Return (X, Y) of the center of cell containing provided text 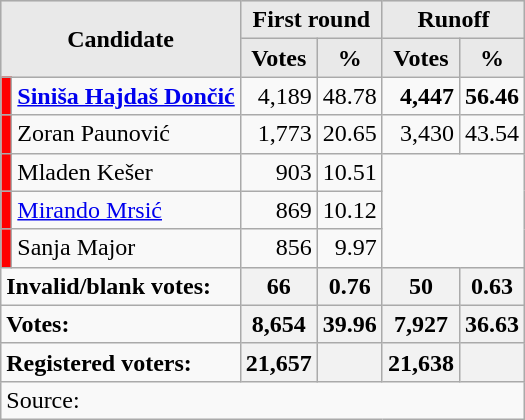
Mirando Mrsić (126, 210)
First round (311, 20)
Runoff (453, 20)
4,447 (420, 96)
50 (420, 286)
4,189 (278, 96)
7,927 (420, 324)
1,773 (278, 134)
21,638 (420, 362)
Zoran Paunović (126, 134)
3,430 (420, 134)
Siniša Hajdaš Dončić (126, 96)
Votes: (121, 324)
66 (278, 286)
Source: (263, 400)
56.46 (492, 96)
903 (278, 172)
9.97 (350, 248)
10.51 (350, 172)
0.63 (492, 286)
Sanja Major (126, 248)
Mladen Kešer (126, 172)
43.54 (492, 134)
Candidate (121, 39)
869 (278, 210)
20.65 (350, 134)
39.96 (350, 324)
21,657 (278, 362)
48.78 (350, 96)
Registered voters: (121, 362)
856 (278, 248)
36.63 (492, 324)
Invalid/blank votes: (121, 286)
0.76 (350, 286)
10.12 (350, 210)
8,654 (278, 324)
